Capture the cell that displays the provided text and extract its [x, y] central coordinate. 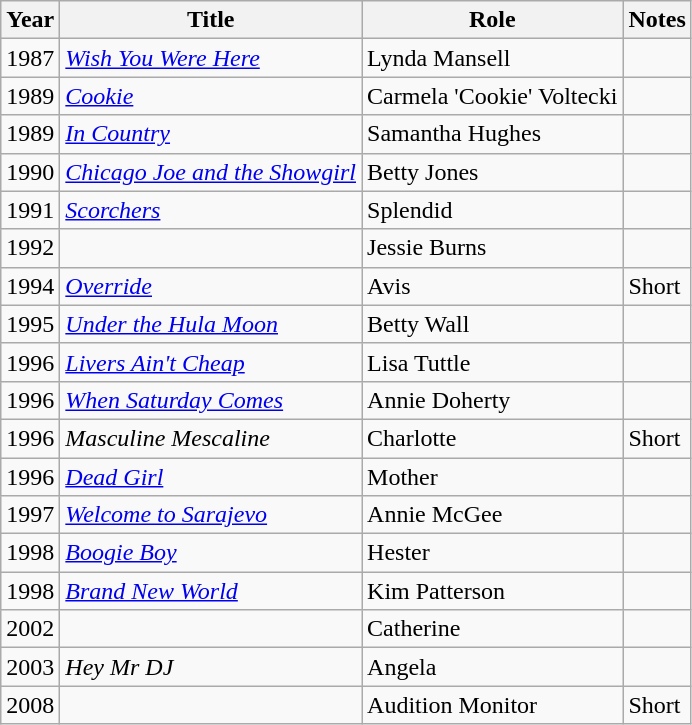
Notes [657, 20]
Mother [492, 477]
Hey Mr DJ [211, 667]
1995 [30, 324]
1997 [30, 515]
1991 [30, 210]
When Saturday Comes [211, 400]
Chicago Joe and the Showgirl [211, 172]
Brand New World [211, 591]
Boogie Boy [211, 553]
2008 [30, 705]
Role [492, 20]
1994 [30, 286]
Carmela 'Cookie' Voltecki [492, 96]
Annie McGee [492, 515]
Under the Hula Moon [211, 324]
Charlotte [492, 438]
Jessie Burns [492, 248]
1987 [30, 58]
Catherine [492, 629]
Wish You Were Here [211, 58]
Masculine Mescaline [211, 438]
2002 [30, 629]
Lisa Tuttle [492, 362]
Lynda Mansell [492, 58]
Avis [492, 286]
Splendid [492, 210]
1990 [30, 172]
Annie Doherty [492, 400]
Title [211, 20]
In Country [211, 134]
Welcome to Sarajevo [211, 515]
Livers Ain't Cheap [211, 362]
Audition Monitor [492, 705]
2003 [30, 667]
1992 [30, 248]
Angela [492, 667]
Hester [492, 553]
Samantha Hughes [492, 134]
Betty Jones [492, 172]
Dead Girl [211, 477]
Scorchers [211, 210]
Betty Wall [492, 324]
Kim Patterson [492, 591]
Cookie [211, 96]
Override [211, 286]
Year [30, 20]
